Return the (x, y) coordinate for the center point of the cell that contains the specified text.  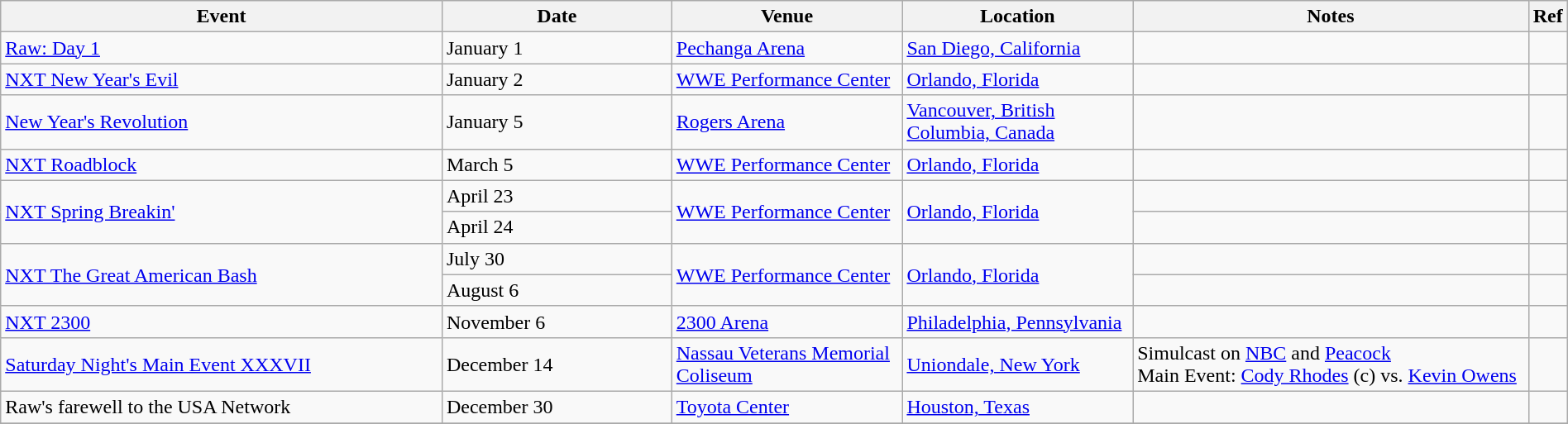
NXT New Year's Evil (222, 79)
Vancouver, British Columbia, Canada (1017, 122)
Venue (787, 17)
Raw's farewell to the USA Network (222, 407)
Philadelphia, Pennsylvania (1017, 322)
Raw: Day 1 (222, 48)
July 30 (557, 259)
San Diego, California (1017, 48)
March 5 (557, 164)
Ref (1548, 17)
Houston, Texas (1017, 407)
Location (1017, 17)
NXT The Great American Bash (222, 274)
December 30 (557, 407)
Date (557, 17)
Event (222, 17)
Pechanga Arena (787, 48)
January 2 (557, 79)
Rogers Arena (787, 122)
November 6 (557, 322)
Uniondale, New York (1017, 364)
January 5 (557, 122)
Toyota Center (787, 407)
NXT Roadblock (222, 164)
2300 Arena (787, 322)
December 14 (557, 364)
New Year's Revolution (222, 122)
NXT 2300 (222, 322)
NXT Spring Breakin' (222, 212)
Simulcast on NBC and PeacockMain Event: Cody Rhodes (c) vs. Kevin Owens (1331, 364)
January 1 (557, 48)
Nassau Veterans Memorial Coliseum (787, 364)
April 23 (557, 196)
Notes (1331, 17)
August 6 (557, 290)
Saturday Night's Main Event XXXVII (222, 364)
April 24 (557, 227)
